From the cell containing the given text, extract its center point as (x, y) coordinate. 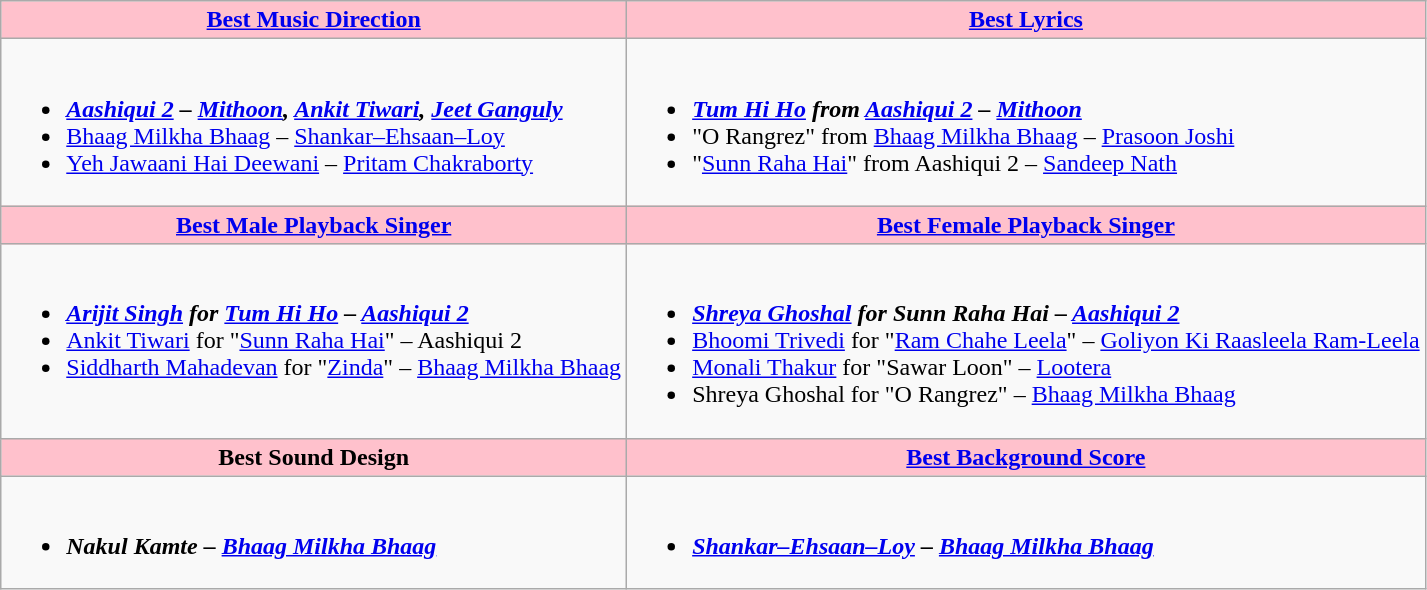
Best Female Playback Singer (1026, 225)
Nakul Kamte – Bhaag Milkha Bhaag (314, 532)
Shankar–Ehsaan–Loy – Bhaag Milkha Bhaag (1026, 532)
Best Background Score (1026, 457)
Best Sound Design (314, 457)
Best Lyrics (1026, 20)
Best Male Playback Singer (314, 225)
Aashiqui 2 – Mithoon, Ankit Tiwari, Jeet GangulyBhaag Milkha Bhaag – Shankar–Ehsaan–LoyYeh Jawaani Hai Deewani – Pritam Chakraborty (314, 122)
Tum Hi Ho from Aashiqui 2 – Mithoon"O Rangrez" from Bhaag Milkha Bhaag – Prasoon Joshi"Sunn Raha Hai" from Aashiqui 2 – Sandeep Nath (1026, 122)
Arijit Singh for Tum Hi Ho – Aashiqui 2Ankit Tiwari for "Sunn Raha Hai" – Aashiqui 2Siddharth Mahadevan for "Zinda" – Bhaag Milkha Bhaag (314, 341)
Best Music Direction (314, 20)
